Provide the [X, Y] coordinate of the cell's center where the given text is located.  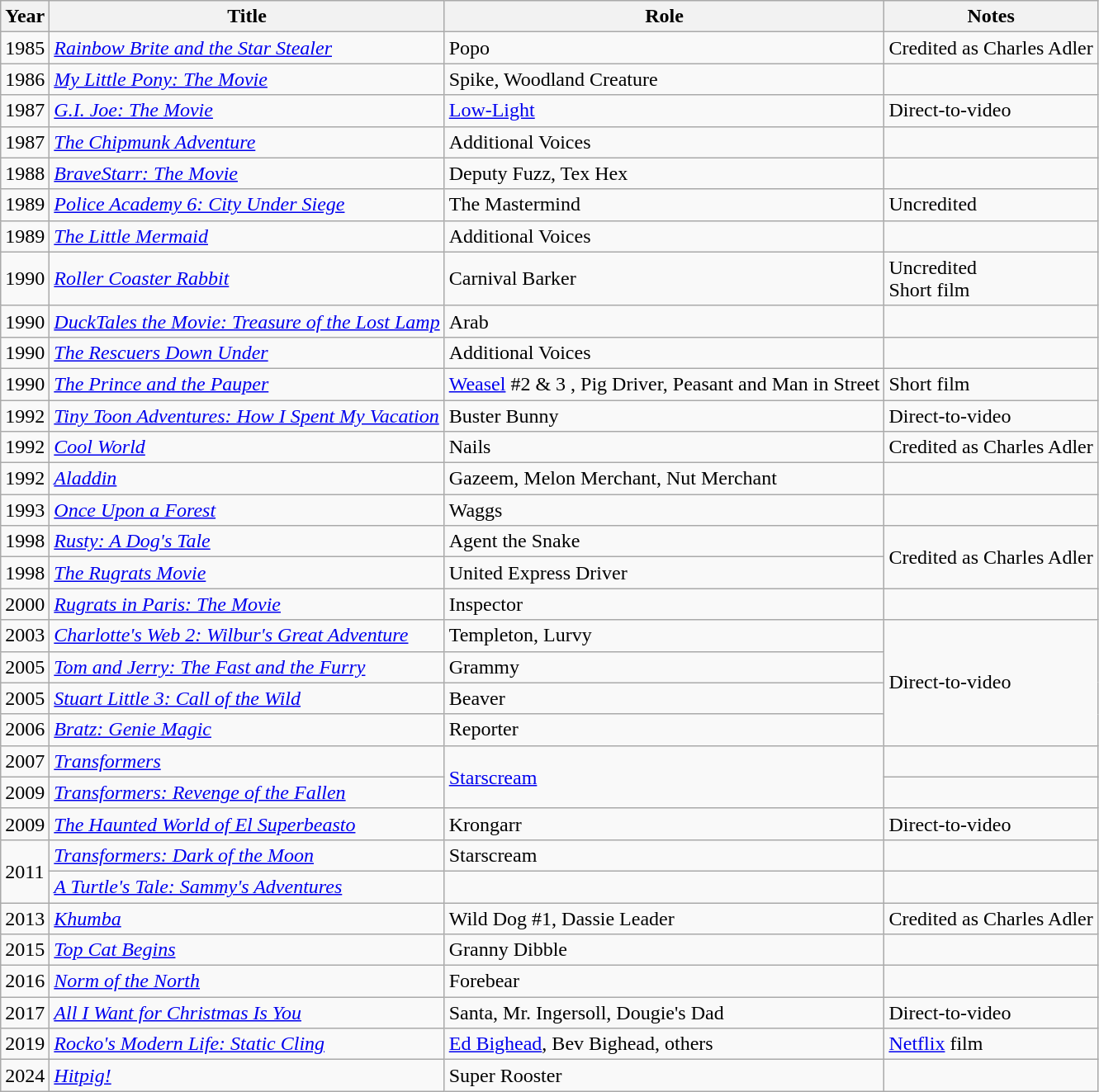
Role [664, 17]
2013 [25, 919]
Title [247, 17]
The Chipmunk Adventure [247, 142]
Carnival Barker [664, 279]
Wild Dog #1, Dassie Leader [664, 919]
Tiny Toon Adventures: How I Spent My Vacation [247, 415]
Roller Coaster Rabbit [247, 279]
Notes [991, 17]
2003 [25, 636]
Ed Bighead, Bev Bighead, others [664, 1044]
Aladdin [247, 479]
Waggs [664, 510]
Charlotte's Web 2: Wilbur's Great Adventure [247, 636]
Granny Dibble [664, 950]
BraveStarr: The Movie [247, 173]
Khumba [247, 919]
Top Cat Begins [247, 950]
Krongarr [664, 824]
2006 [25, 730]
Weasel #2 & 3 , Pig Driver, Peasant and Man in Street [664, 384]
Rocko's Modern Life: Static Cling [247, 1044]
2011 [25, 871]
2016 [25, 981]
Transformers [247, 761]
Inspector [664, 604]
Popo [664, 48]
The Rescuers Down Under [247, 352]
Arab [664, 321]
Forebear [664, 981]
2015 [25, 950]
Short film [991, 384]
My Little Pony: The Movie [247, 79]
Rugrats in Paris: The Movie [247, 604]
Buster Bunny [664, 415]
The Rugrats Movie [247, 573]
2024 [25, 1075]
Transformers: Revenge of the Fallen [247, 792]
Once Upon a Forest [247, 510]
Spike, Woodland Creature [664, 79]
2007 [25, 761]
Rainbow Brite and the Star Stealer [247, 48]
Super Rooster [664, 1075]
2000 [25, 604]
1986 [25, 79]
Hitpig! [247, 1075]
UncreditedShort film [991, 279]
Rusty: A Dog's Tale [247, 541]
DuckTales the Movie: Treasure of the Lost Lamp [247, 321]
Deputy Fuzz, Tex Hex [664, 173]
The Prince and the Pauper [247, 384]
Templeton, Lurvy [664, 636]
1985 [25, 48]
The Mastermind [664, 205]
The Little Mermaid [247, 236]
1993 [25, 510]
Bratz: Genie Magic [247, 730]
Stuart Little 3: Call of the Wild [247, 698]
Nails [664, 447]
Grammy [664, 667]
Uncredited [991, 205]
1988 [25, 173]
The Haunted World of El Superbeasto [247, 824]
Low-Light [664, 111]
Police Academy 6: City Under Siege [247, 205]
Cool World [247, 447]
Netflix film [991, 1044]
2017 [25, 1013]
Reporter [664, 730]
A Turtle's Tale: Sammy's Adventures [247, 886]
G.I. Joe: The Movie [247, 111]
United Express Driver [664, 573]
Transformers: Dark of the Moon [247, 855]
Gazeem, Melon Merchant, Nut Merchant [664, 479]
Year [25, 17]
2019 [25, 1044]
Tom and Jerry: The Fast and the Furry [247, 667]
Agent the Snake [664, 541]
Santa, Mr. Ingersoll, Dougie's Dad [664, 1013]
All I Want for Christmas Is You [247, 1013]
Beaver [664, 698]
Norm of the North [247, 981]
